Return the [x, y] coordinate for the center point of the cell that contains the specified text.  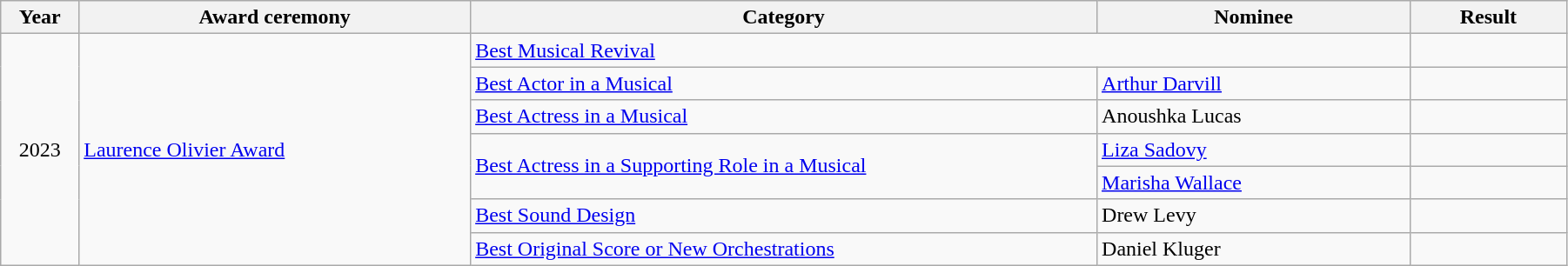
Nominee [1254, 17]
Best Sound Design [784, 216]
Marisha Wallace [1254, 183]
Result [1488, 17]
Drew Levy [1254, 216]
Best Actress in a Supporting Role in a Musical [784, 166]
Best Actress in a Musical [784, 116]
Best Original Score or New Orchestrations [784, 249]
Daniel Kluger [1254, 249]
Laurence Olivier Award [275, 150]
Arthur Darvill [1254, 83]
Anoushka Lucas [1254, 116]
Category [784, 17]
2023 [40, 150]
Award ceremony [275, 17]
Liza Sadovy [1254, 150]
Best Actor in a Musical [784, 83]
Year [40, 17]
Best Musical Revival [941, 50]
